Scan for the cell matching the given text and deliver its [X, Y] coordinate at center. 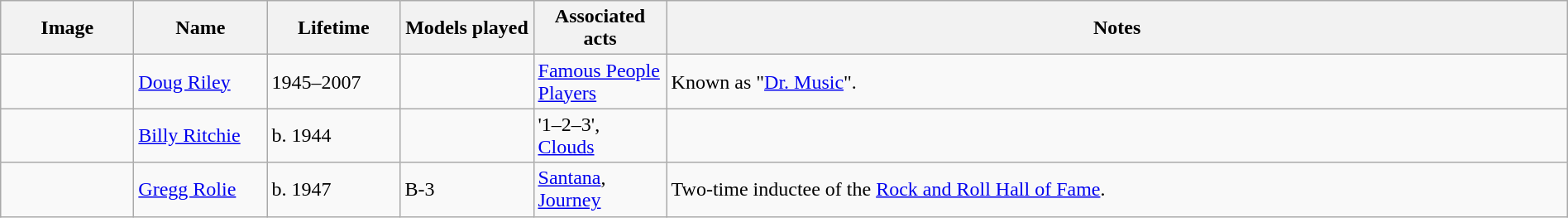
Santana, Journey [600, 189]
Name [200, 28]
Two-time inductee of the Rock and Roll Hall of Fame. [1116, 189]
Notes [1116, 28]
Famous People Players [600, 81]
1945–2007 [334, 81]
b. 1947 [334, 189]
B-3 [466, 189]
Doug Riley [200, 81]
'1–2–3', Clouds [600, 136]
Known as "Dr. Music". [1116, 81]
Gregg Rolie [200, 189]
Image [68, 28]
Models played [466, 28]
b. 1944 [334, 136]
Lifetime [334, 28]
Billy Ritchie [200, 136]
Associated acts [600, 28]
